Find where the given text appears and provide that cell's center as [X, Y] coordinate. 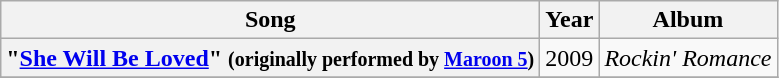
"She Will Be Loved" (originally performed by Maroon 5) [270, 58]
Album [688, 20]
Rockin' Romance [688, 58]
Year [570, 20]
2009 [570, 58]
Song [270, 20]
